Search for the cell housing the specified text and yield its [x, y] center coordinate. 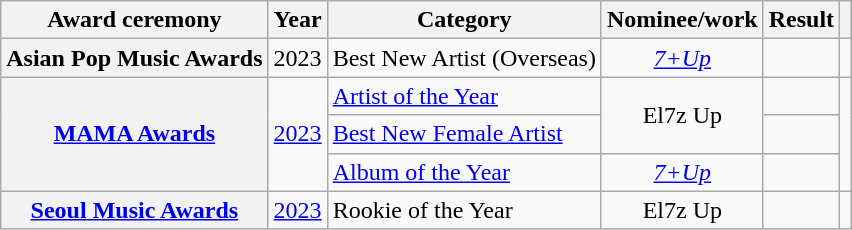
Seoul Music Awards [134, 210]
MAMA Awards [134, 134]
Asian Pop Music Awards [134, 58]
Artist of the Year [464, 96]
Result [801, 20]
Year [298, 20]
Nominee/work [682, 20]
Category [464, 20]
Best New Artist (Overseas) [464, 58]
Album of the Year [464, 172]
Rookie of the Year [464, 210]
Award ceremony [134, 20]
Best New Female Artist [464, 134]
